Extract the [X, Y] coordinate from the center of the cell holding the provided text.  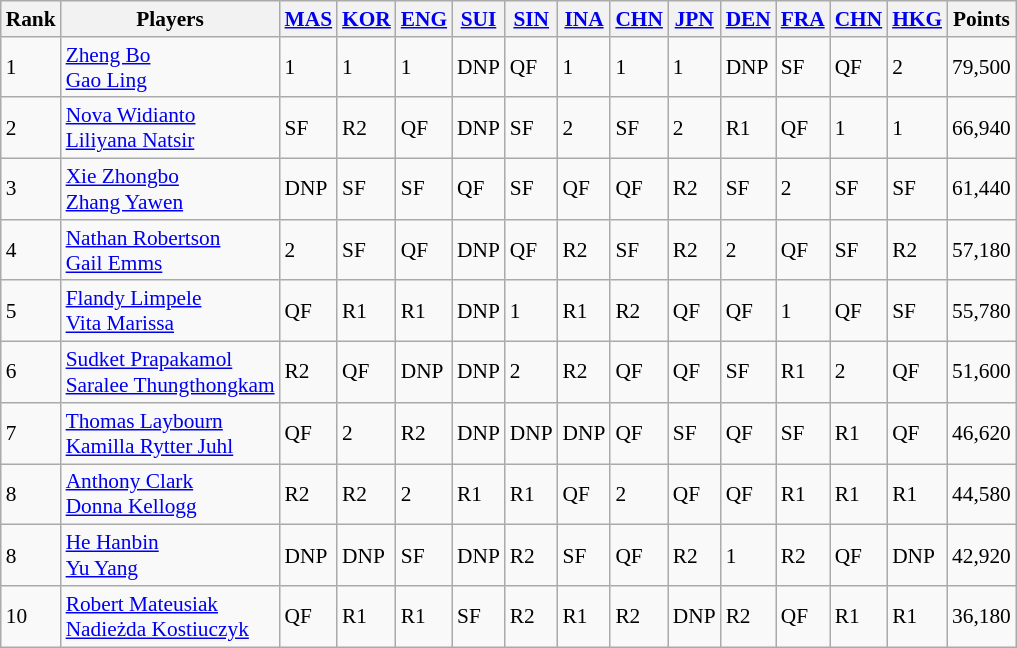
66,940 [982, 128]
55,780 [982, 312]
61,440 [982, 190]
44,580 [982, 494]
10 [31, 616]
He Hanbin Yu Yang [170, 556]
Rank [31, 19]
MAS [308, 19]
Points [982, 19]
46,620 [982, 434]
3 [31, 190]
SUI [478, 19]
Players [170, 19]
Thomas Laybourn Kamilla Rytter Juhl [170, 434]
Nathan Robertson Gail Emms [170, 250]
Robert Mateusiak Nadieżda Kostiuczyk [170, 616]
Zheng Bo Gao Ling [170, 68]
51,600 [982, 372]
5 [31, 312]
ENG [424, 19]
36,180 [982, 616]
FRA [803, 19]
Xie Zhongbo Zhang Yawen [170, 190]
Flandy Limpele Vita Marissa [170, 312]
79,500 [982, 68]
7 [31, 434]
57,180 [982, 250]
INA [584, 19]
Anthony Clark Donna Kellogg [170, 494]
42,920 [982, 556]
6 [31, 372]
4 [31, 250]
DEN [748, 19]
SIN [532, 19]
JPN [694, 19]
KOR [366, 19]
Nova Widianto Liliyana Natsir [170, 128]
HKG [917, 19]
Sudket Prapakamol Saralee Thungthongkam [170, 372]
